Identify which cell holds the provided text, then report its (X, Y) central coordinate. 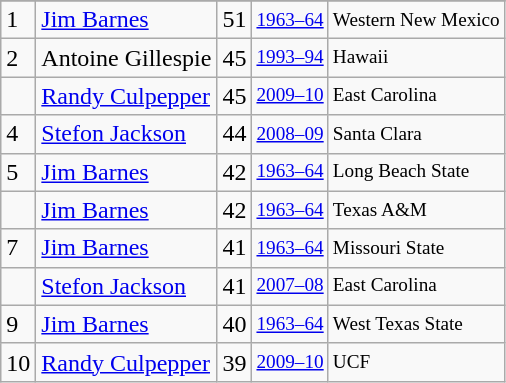
51 (234, 20)
Missouri State (416, 248)
Long Beach State (416, 172)
Western New Mexico (416, 20)
1 (18, 20)
1993–94 (290, 58)
2 (18, 58)
2008–09 (290, 134)
5 (18, 172)
Santa Clara (416, 134)
4 (18, 134)
Texas A&M (416, 210)
40 (234, 324)
44 (234, 134)
10 (18, 362)
West Texas State (416, 324)
2007–08 (290, 286)
9 (18, 324)
UCF (416, 362)
Hawaii (416, 58)
Antoine Gillespie (126, 58)
7 (18, 248)
39 (234, 362)
